Identify which cell holds the provided text, then report its (x, y) central coordinate. 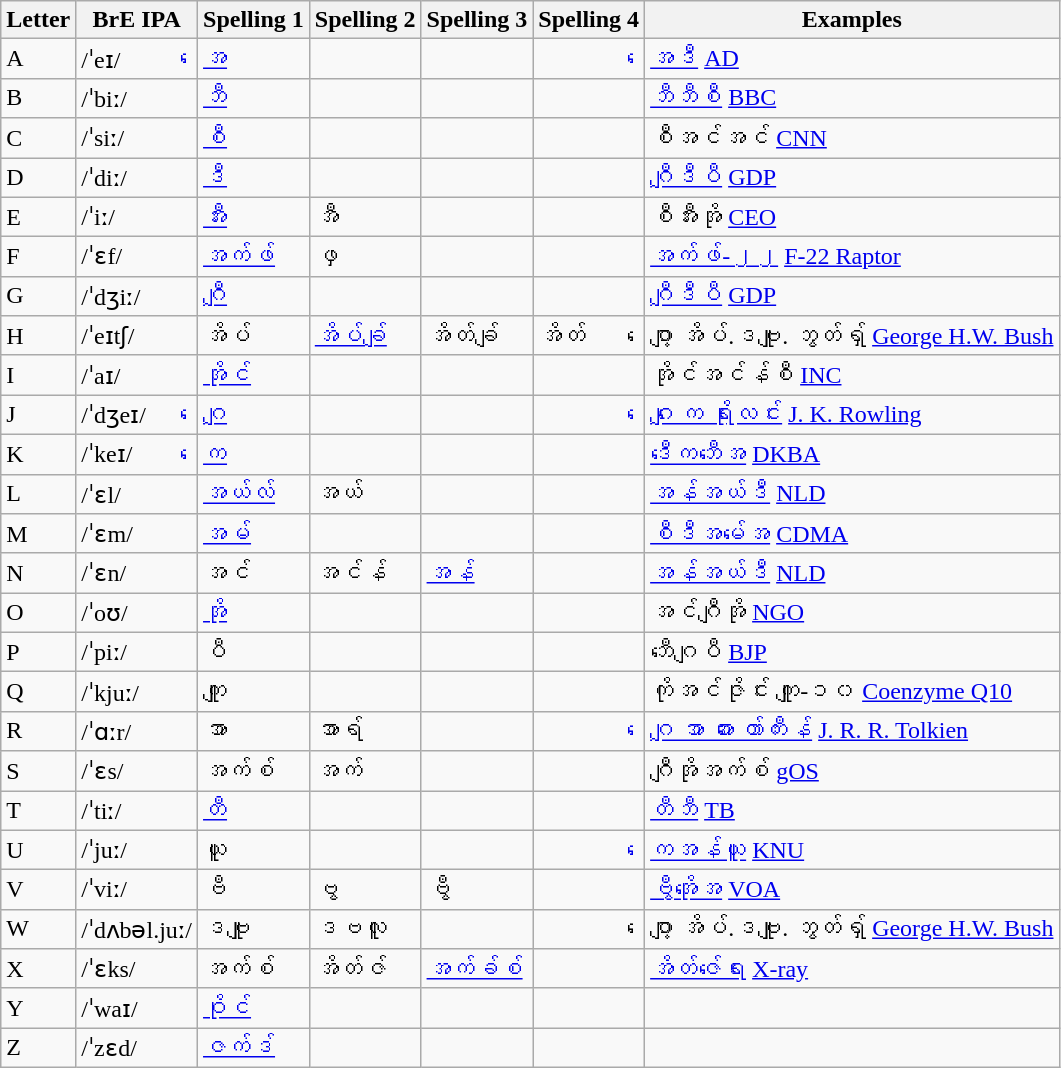
ဗွီ (477, 890)
အင်ဂျီအို NGO (852, 613)
ဇက်ဒ် (254, 1048)
E (38, 217)
V (38, 890)
ဂျီအိုအက်စ် gOS (852, 771)
/ˈkjuː/ (137, 692)
Examples (852, 20)
/ˈɛn/ (137, 573)
တီ (254, 810)
/ˈɑːr/ (137, 731)
C (38, 138)
Z (38, 1048)
အိတ်ဇ် (365, 969)
ဂျေ အာ အာ တော်ကီးန် J. R. R. Tolkien (852, 731)
J (38, 415)
F (38, 257)
W (38, 929)
ဝိုင် (254, 1008)
စီ (254, 138)
ဖှ (365, 257)
/ˈeɪtʃ/ (137, 336)
အမ် (254, 534)
ကေ (254, 454)
/ˈviː/ (137, 890)
အိတ်ချ် (477, 336)
ဂျေ ကေ ရိုးလင်း J. K. Rowling (852, 415)
အာ (254, 731)
တီဘီ TB (852, 810)
Letter (38, 20)
H (38, 336)
/ˈɛs/ (137, 771)
M (38, 534)
/ˈjuː/ (137, 850)
ဂျီ (254, 296)
R (38, 731)
/ˈdʌbəl.juː/ (137, 929)
/ˈeɪ/ (137, 59)
P (38, 652)
/ˈaɪ/ (137, 375)
စီအင်အင် CNN (852, 138)
အိုင် (254, 375)
အီး (254, 217)
အေ (254, 59)
အန် (477, 573)
U (38, 850)
/ˈzɛd/ (137, 1048)
ယူ (254, 850)
စီဒီအမ်အေ CDMA (852, 534)
ဘီ (254, 98)
T (38, 810)
ဘီဂျေပီ BJP (852, 652)
/ˈtiː/ (137, 810)
ဒဗလူ (365, 929)
Spelling 4 (589, 20)
အင် (254, 573)
စီအီးအို CEO (852, 217)
အယ် (365, 494)
O (38, 613)
အင်န် (365, 573)
အိပ် (254, 336)
/ˈwaɪ/ (137, 1008)
ဒီ (254, 178)
အို (254, 613)
/ˈiː/ (137, 217)
Spelling 3 (477, 20)
အိုင်အင်န်စီ INC (852, 375)
ဂျေ (254, 415)
အက်ဖ်-၂၂ F-22 Raptor (852, 257)
G (38, 296)
အာရ် (365, 731)
အီ (365, 217)
/ˈɛm/ (137, 534)
အိပ်ချ် (365, 336)
D (38, 178)
/ˈɛks/ (137, 969)
ဗွ (365, 890)
N (38, 573)
/ˈpiː/ (137, 652)
Spelling 2 (365, 20)
ကျူ (254, 692)
Y (38, 1008)
K (38, 454)
/ˈdiː/ (137, 178)
/ˈdʒiː/ (137, 296)
X (38, 969)
ဘီဘီစီ BBC (852, 98)
အေဒီ AD (852, 59)
ဗွီအိုအေ VOA (852, 890)
BrE IPA (137, 20)
/ˈɛl/ (137, 494)
အိတ်ဇ်ရေး X-ray (852, 969)
/ˈbiː/ (137, 98)
I (38, 375)
အယ်လ် (254, 494)
A (38, 59)
/ˈkeɪ/ (137, 454)
ဒီကေဘီအေ DKBA (852, 454)
ဗီ (254, 890)
အိတ် (589, 336)
Q (38, 692)
ကိုအင်ဇိုင်း ကျူ-၁၀ Coenzyme Q10 (852, 692)
S (38, 771)
အက်ခ်စ် (477, 969)
ပီ (254, 652)
အက်ဖ် (254, 257)
Spelling 1 (254, 20)
/ˈdʒeɪ/ (137, 415)
ဒဗျူ (254, 929)
ကေအန်ယူ KNU (852, 850)
/ˈsiː/ (137, 138)
အက် (365, 771)
/ˈoʊ/ (137, 613)
/ˈɛf/ (137, 257)
B (38, 98)
L (38, 494)
